Search for the cell housing the specified text and yield its [x, y] center coordinate. 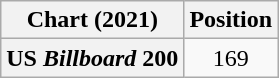
169 [231, 58]
Position [231, 20]
US Billboard 200 [92, 58]
Chart (2021) [92, 20]
